Identify which cell holds the provided text, then report its [x, y] central coordinate. 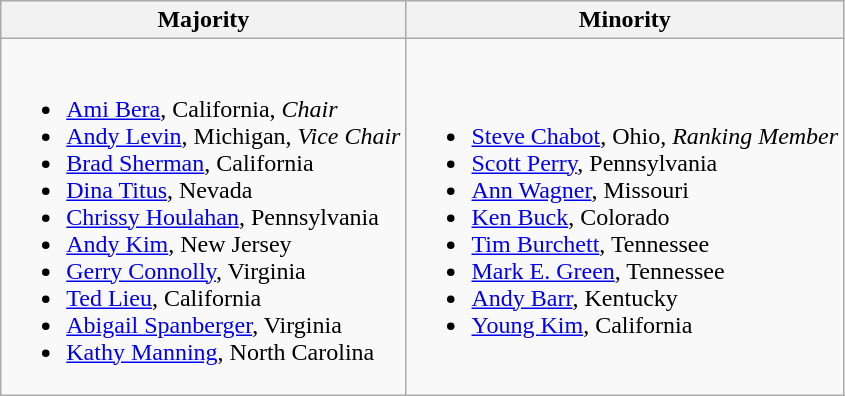
Majority [204, 20]
Minority [625, 20]
